Capture the cell that displays the provided text and extract its (X, Y) central coordinate. 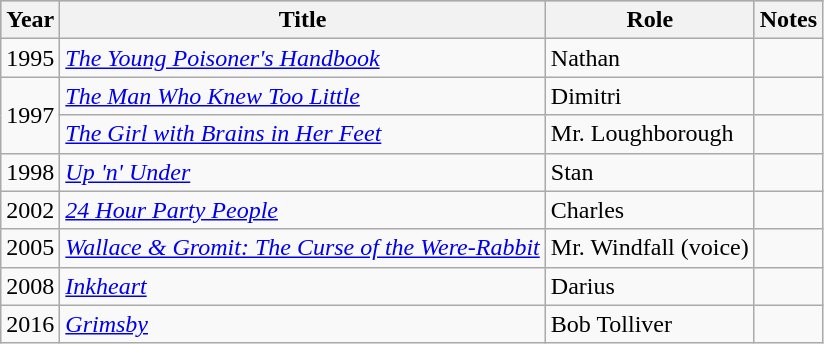
The Man Who Knew Too Little (302, 96)
Up 'n' Under (302, 172)
24 Hour Party People (302, 210)
2005 (30, 248)
Title (302, 20)
Grimsby (302, 324)
The Young Poisoner's Handbook (302, 58)
1997 (30, 115)
Wallace & Gromit: The Curse of the Were-Rabbit (302, 248)
Bob Tolliver (650, 324)
Notes (788, 20)
The Girl with Brains in Her Feet (302, 134)
Mr. Windfall (voice) (650, 248)
Nathan (650, 58)
Year (30, 20)
Role (650, 20)
Mr. Loughborough (650, 134)
2016 (30, 324)
1995 (30, 58)
Darius (650, 286)
2002 (30, 210)
Charles (650, 210)
1998 (30, 172)
2008 (30, 286)
Inkheart (302, 286)
Dimitri (650, 96)
Stan (650, 172)
